Extract the (X, Y) coordinate from the center of the cell holding the provided text.  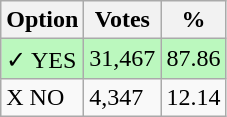
Votes (122, 20)
4,347 (122, 97)
12.14 (194, 97)
Option (42, 20)
87.86 (194, 59)
31,467 (122, 59)
X NO (42, 97)
% (194, 20)
✓ YES (42, 59)
